Detect which cell encompasses the target text, then output its (x, y) center coordinate. 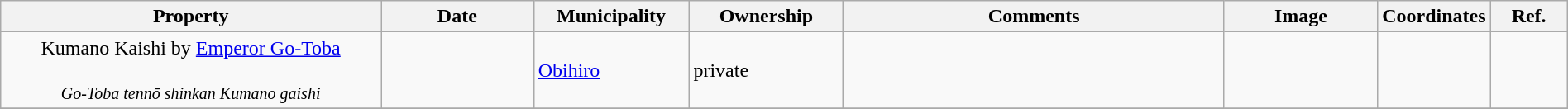
Kumano Kaishi by Emperor Go-TobaGo-Toba tennō shinkan Kumano gaishi (191, 70)
Date (458, 17)
Municipality (611, 17)
private (766, 70)
Image (1300, 17)
Coordinates (1434, 17)
Ownership (766, 17)
Comments (1034, 17)
Ref. (1528, 17)
Obihiro (611, 70)
Property (191, 17)
